Detect which cell encompasses the target text, then output its (X, Y) center coordinate. 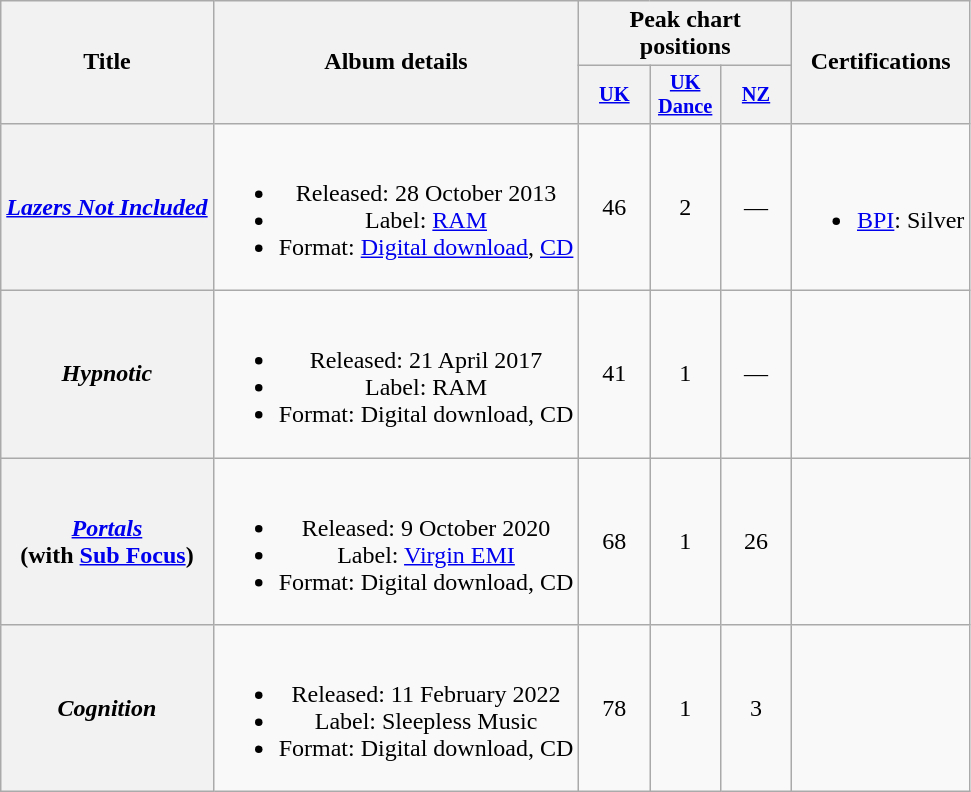
78 (614, 708)
Certifications (880, 62)
68 (614, 542)
41 (614, 374)
UK (614, 95)
Released: 9 October 2020Label: Virgin EMIFormat: Digital download, CD (396, 542)
Hypnotic (107, 374)
Released: 21 April 2017Label: RAMFormat: Digital download, CD (396, 374)
BPI: Silver (880, 206)
2 (686, 206)
Portals(with Sub Focus) (107, 542)
26 (756, 542)
Released: 28 October 2013Label: RAMFormat: Digital download, CD (396, 206)
UK Dance (686, 95)
Released: 11 February 2022Label: Sleepless MusicFormat: Digital download, CD (396, 708)
Peak chart positions (686, 34)
Cognition (107, 708)
3 (756, 708)
46 (614, 206)
NZ (756, 95)
Album details (396, 62)
Lazers Not Included (107, 206)
Title (107, 62)
